Search for the cell housing the specified text and yield its [x, y] center coordinate. 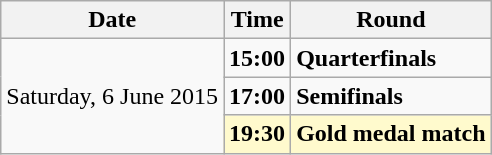
19:30 [258, 134]
Quarterfinals [391, 58]
Saturday, 6 June 2015 [112, 96]
Time [258, 20]
17:00 [258, 96]
Date [112, 20]
15:00 [258, 58]
Round [391, 20]
Gold medal match [391, 134]
Semifinals [391, 96]
